Identify which cell holds the provided text, then report its [X, Y] central coordinate. 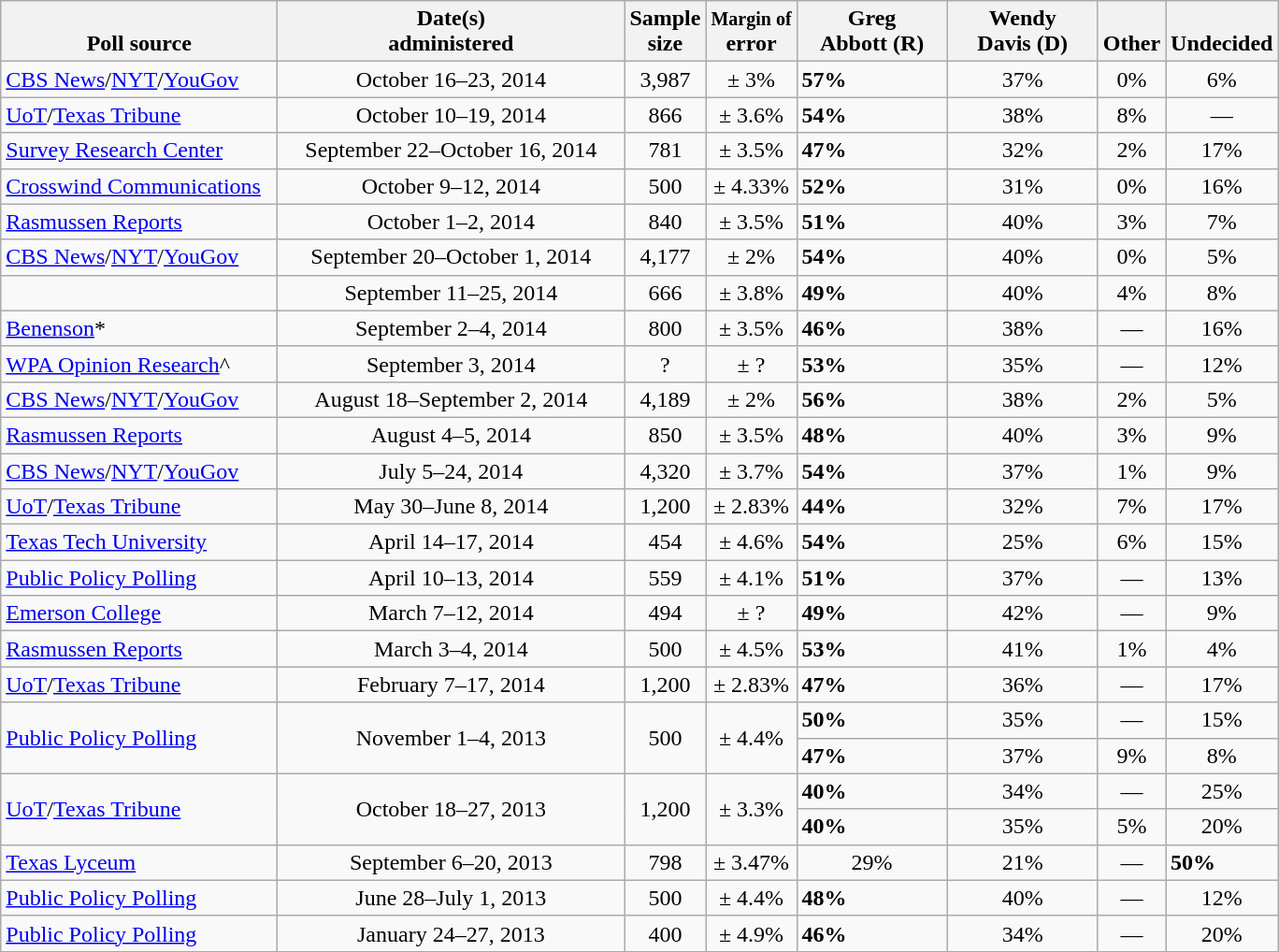
Date(s)administered [451, 32]
Samplesize [666, 32]
± 3.7% [752, 470]
850 [666, 435]
666 [666, 293]
± 4.6% [752, 542]
WPA Opinion Research^ [139, 364]
Undecided [1222, 32]
± 4.5% [752, 649]
798 [666, 862]
April 10–13, 2014 [451, 578]
September 6–20, 2013 [451, 862]
3,987 [666, 79]
September 2–4, 2014 [451, 328]
October 1–2, 2014 [451, 222]
July 5–24, 2014 [451, 470]
± 3.3% [752, 809]
± 4.33% [752, 186]
56% [871, 399]
36% [1023, 685]
February 7–17, 2014 [451, 685]
August 4–5, 2014 [451, 435]
± 4.1% [752, 578]
Margin oferror [752, 32]
September 3, 2014 [451, 364]
42% [1023, 613]
October 16–23, 2014 [451, 79]
13% [1222, 578]
800 [666, 328]
September 20–October 1, 2014 [451, 257]
29% [871, 862]
October 9–12, 2014 [451, 186]
October 18–27, 2013 [451, 809]
21% [1023, 862]
52% [871, 186]
November 1–4, 2013 [451, 738]
WendyDavis (D) [1023, 32]
August 18–September 2, 2014 [451, 399]
Texas Lyceum [139, 862]
31% [1023, 186]
840 [666, 222]
57% [871, 79]
400 [666, 933]
GregAbbott (R) [871, 32]
October 10–19, 2014 [451, 115]
4,189 [666, 399]
September 11–25, 2014 [451, 293]
March 3–4, 2014 [451, 649]
± 3.8% [752, 293]
? [666, 364]
± 3.6% [752, 115]
454 [666, 542]
September 22–October 16, 2014 [451, 151]
41% [1023, 649]
4,320 [666, 470]
March 7–12, 2014 [451, 613]
June 28–July 1, 2013 [451, 898]
Crosswind Communications [139, 186]
Survey Research Center [139, 151]
494 [666, 613]
± 3% [752, 79]
781 [666, 151]
866 [666, 115]
April 14–17, 2014 [451, 542]
May 30–June 8, 2014 [451, 507]
44% [871, 507]
± 4.9% [752, 933]
Poll source [139, 32]
4,177 [666, 257]
Emerson College [139, 613]
January 24–27, 2013 [451, 933]
Texas Tech University [139, 542]
Other [1131, 32]
Benenson* [139, 328]
± 3.47% [752, 862]
559 [666, 578]
